Return (x, y) of the center of cell containing provided text 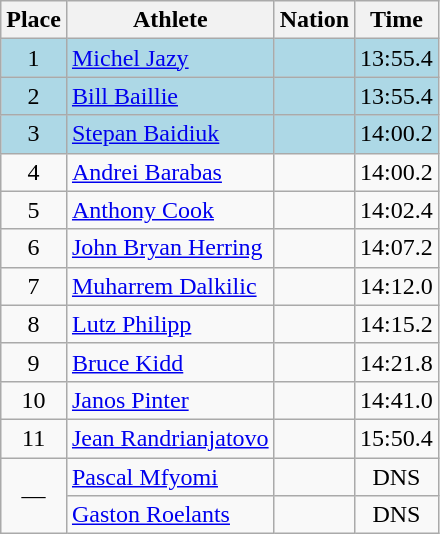
14:12.0 (397, 286)
8 (34, 324)
7 (34, 286)
Pascal Mfyomi (170, 477)
10 (34, 400)
14:21.8 (397, 362)
4 (34, 172)
Muharrem Dalkilic (170, 286)
Time (397, 20)
14:15.2 (397, 324)
Andrei Barabas (170, 172)
3 (34, 134)
Michel Jazy (170, 58)
Bill Baillie (170, 96)
15:50.4 (397, 438)
Nation (314, 20)
Bruce Kidd (170, 362)
14:02.4 (397, 210)
John Bryan Herring (170, 248)
14:07.2 (397, 248)
2 (34, 96)
Jean Randrianjatovo (170, 438)
1 (34, 58)
11 (34, 438)
Lutz Philipp (170, 324)
Anthony Cook (170, 210)
— (34, 496)
Janos Pinter (170, 400)
14:41.0 (397, 400)
Athlete (170, 20)
Place (34, 20)
Stepan Baidiuk (170, 134)
6 (34, 248)
Gaston Roelants (170, 515)
5 (34, 210)
9 (34, 362)
